Search for the cell housing the specified text and yield its [X, Y] center coordinate. 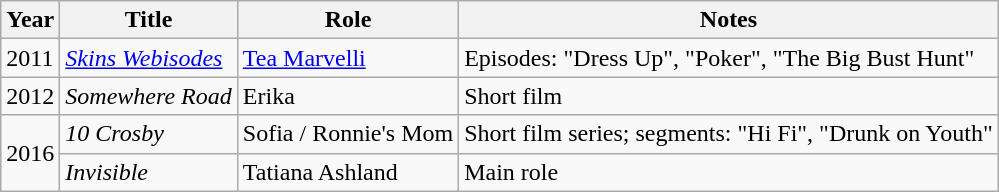
Tea Marvelli [348, 58]
Year [30, 20]
Somewhere Road [148, 96]
Sofia / Ronnie's Mom [348, 134]
2016 [30, 153]
Main role [729, 172]
Tatiana Ashland [348, 172]
Skins Webisodes [148, 58]
Short film [729, 96]
2012 [30, 96]
2011 [30, 58]
Short film series; segments: "Hi Fi", "Drunk on Youth" [729, 134]
Title [148, 20]
Role [348, 20]
Erika [348, 96]
Notes [729, 20]
Invisible [148, 172]
10 Crosby [148, 134]
Episodes: "Dress Up", "Poker", "The Big Bust Hunt" [729, 58]
